Return the (X, Y) coordinate for the center point of the cell that contains the specified text.  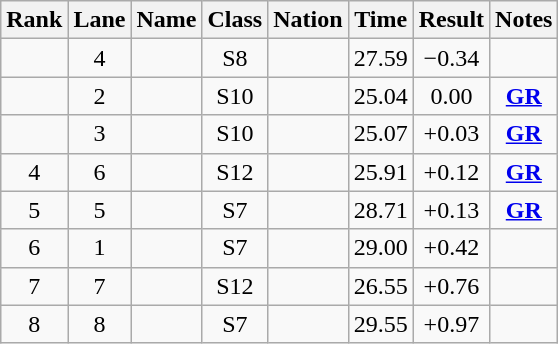
Nation (308, 20)
+0.12 (451, 172)
Rank (34, 20)
Lane (100, 20)
29.55 (380, 324)
25.91 (380, 172)
3 (100, 134)
27.59 (380, 58)
+0.97 (451, 324)
+0.76 (451, 286)
+0.13 (451, 210)
25.04 (380, 96)
29.00 (380, 248)
Class (235, 20)
25.07 (380, 134)
1 (100, 248)
+0.42 (451, 248)
Result (451, 20)
26.55 (380, 286)
28.71 (380, 210)
−0.34 (451, 58)
Name (166, 20)
S8 (235, 58)
0.00 (451, 96)
2 (100, 96)
+0.03 (451, 134)
Notes (524, 20)
Time (380, 20)
